Find where the given text appears and provide that cell's center as [X, Y] coordinate. 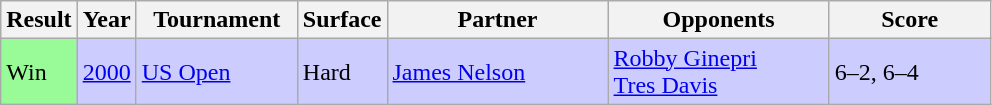
Tournament [216, 20]
US Open [216, 72]
Robby Ginepri Tres Davis [718, 72]
Win [39, 72]
Surface [342, 20]
Score [910, 20]
Partner [498, 20]
Hard [342, 72]
6–2, 6–4 [910, 72]
James Nelson [498, 72]
Opponents [718, 20]
Result [39, 20]
2000 [106, 72]
Year [106, 20]
